Find where the given text appears and provide that cell's center as (x, y) coordinate. 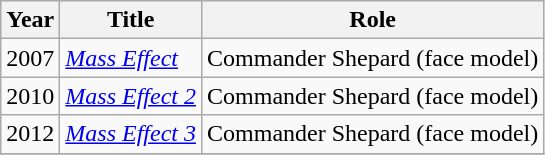
Role (373, 20)
Mass Effect (131, 58)
Title (131, 20)
2007 (30, 58)
Mass Effect 3 (131, 134)
2010 (30, 96)
2012 (30, 134)
Year (30, 20)
Mass Effect 2 (131, 96)
